Scan for the cell matching the given text and deliver its (x, y) coordinate at center. 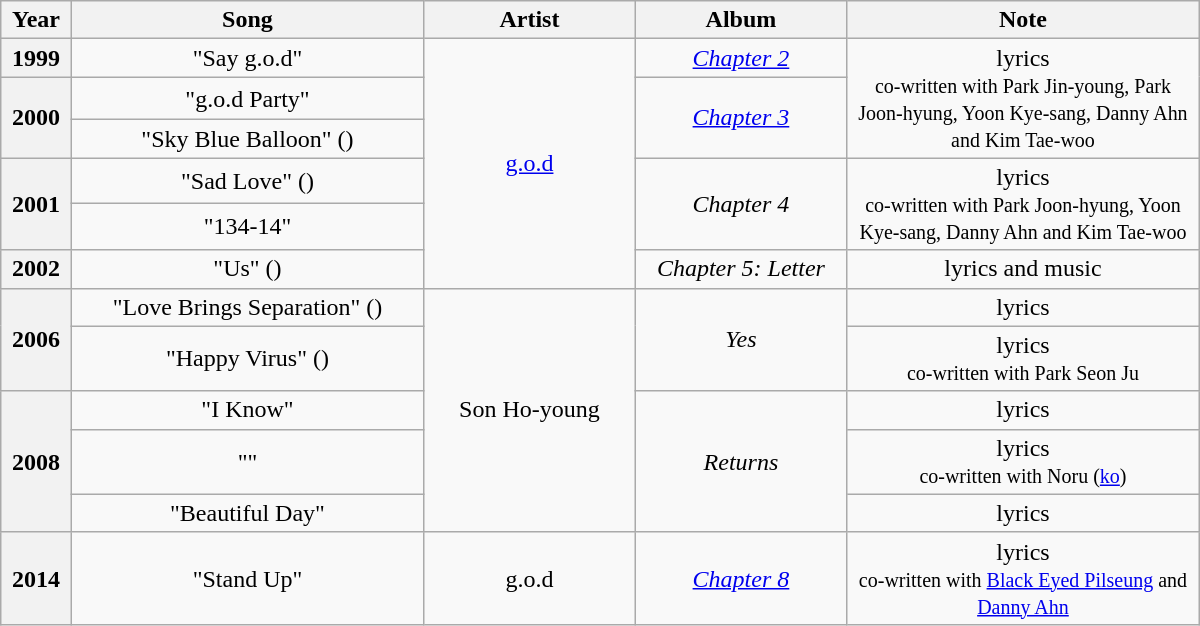
Song (247, 20)
lyricsco-written with Park Seon Ju (1024, 358)
Chapter 2 (740, 58)
lyricsco-written with Noru (ko) (1024, 462)
"Us" () (247, 269)
Yes (740, 340)
1999 (36, 58)
Chapter 4 (740, 204)
Artist (530, 20)
"Love Brings Separation" () (247, 307)
"Sad Love" () (247, 181)
Chapter 3 (740, 118)
"I Know" (247, 410)
Album (740, 20)
2008 (36, 462)
Chapter 8 (740, 578)
"g.o.d Party" (247, 98)
Son Ho-young (530, 410)
"Happy Virus" () (247, 358)
Returns (740, 462)
Chapter 5: Letter (740, 269)
2014 (36, 578)
lyricsco-written with Park Jin-young, Park Joon-hyung, Yoon Kye-sang, Danny Ahn and Kim Tae-woo (1024, 98)
"Beautiful Day" (247, 513)
"" (247, 462)
2002 (36, 269)
lyrics and music (1024, 269)
"Say g.o.d" (247, 58)
2000 (36, 118)
"134-14" (247, 227)
"Stand Up" (247, 578)
2006 (36, 340)
"Sky Blue Balloon" () (247, 139)
lyricsco-written with Park Joon-hyung, Yoon Kye-sang, Danny Ahn and Kim Tae-woo (1024, 204)
lyricsco-written with Black Eyed Pilseung and Danny Ahn (1024, 578)
Note (1024, 20)
2001 (36, 204)
Year (36, 20)
